Detect which cell encompasses the target text, then output its (X, Y) center coordinate. 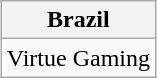
Brazil (78, 20)
Virtue Gaming (78, 58)
